Return (X, Y) of the center of cell containing provided text 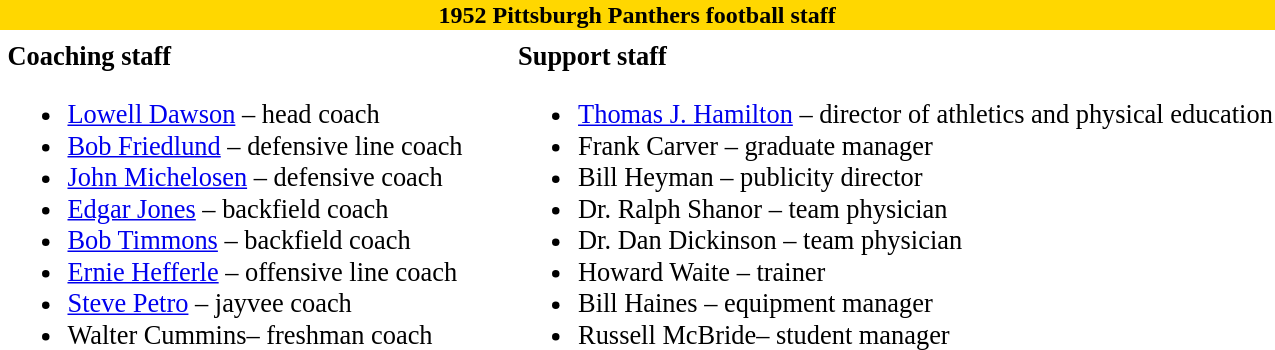
1952 Pittsburgh Panthers football staff (637, 15)
